Extract the [x, y] coordinate from the center of the cell holding the provided text.  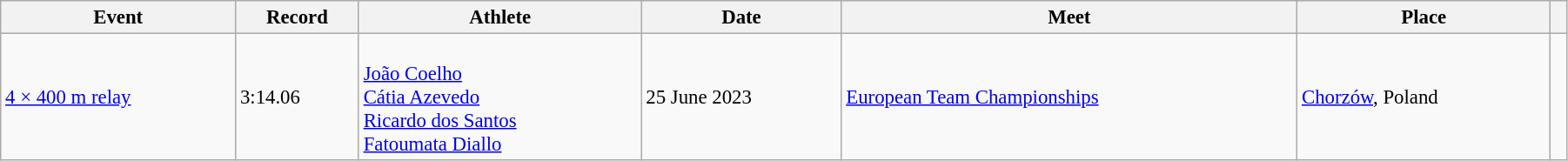
Meet [1069, 17]
3:14.06 [298, 97]
Record [298, 17]
Event [118, 17]
European Team Championships [1069, 97]
Place [1424, 17]
Date [741, 17]
João CoelhoCátia AzevedoRicardo dos SantosFatoumata Diallo [499, 97]
Chorzów, Poland [1424, 97]
4 × 400 m relay [118, 97]
25 June 2023 [741, 97]
Athlete [499, 17]
